Pinpoint the cell where the given text exists, returning its (x, y) midpoint coordinate. 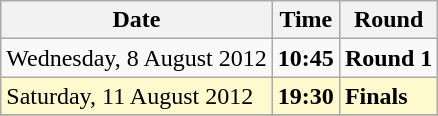
Round (388, 20)
19:30 (306, 96)
Date (137, 20)
Saturday, 11 August 2012 (137, 96)
10:45 (306, 58)
Finals (388, 96)
Round 1 (388, 58)
Time (306, 20)
Wednesday, 8 August 2012 (137, 58)
